Search for the cell housing the specified text and yield its (X, Y) center coordinate. 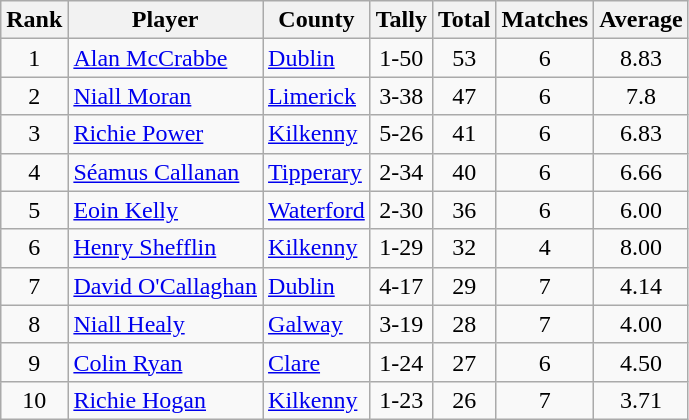
8.83 (642, 58)
8 (34, 324)
10 (34, 400)
Henry Shefflin (166, 248)
5 (34, 210)
Limerick (317, 96)
Player (166, 20)
Clare (317, 362)
Richie Hogan (166, 400)
3 (34, 134)
4.14 (642, 286)
47 (464, 96)
4.00 (642, 324)
County (317, 20)
1-29 (401, 248)
1-50 (401, 58)
Tally (401, 20)
9 (34, 362)
36 (464, 210)
Niall Moran (166, 96)
2-30 (401, 210)
6.66 (642, 172)
Galway (317, 324)
41 (464, 134)
5-26 (401, 134)
28 (464, 324)
Rank (34, 20)
3.71 (642, 400)
6.00 (642, 210)
Richie Power (166, 134)
1-24 (401, 362)
2 (34, 96)
26 (464, 400)
Alan McCrabbe (166, 58)
4-17 (401, 286)
Total (464, 20)
1-23 (401, 400)
David O'Callaghan (166, 286)
Séamus Callanan (166, 172)
29 (464, 286)
4.50 (642, 362)
40 (464, 172)
32 (464, 248)
Waterford (317, 210)
Colin Ryan (166, 362)
Tipperary (317, 172)
3-19 (401, 324)
Niall Healy (166, 324)
53 (464, 58)
6.83 (642, 134)
1 (34, 58)
Matches (545, 20)
8.00 (642, 248)
Average (642, 20)
Eoin Kelly (166, 210)
27 (464, 362)
7.8 (642, 96)
2-34 (401, 172)
3-38 (401, 96)
